Capture the cell that displays the provided text and extract its (X, Y) central coordinate. 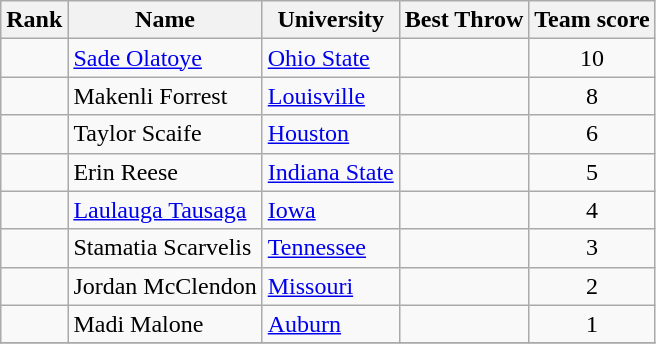
Erin Reese (165, 172)
10 (592, 58)
Name (165, 20)
4 (592, 210)
Team score (592, 20)
Jordan McClendon (165, 286)
Stamatia Scarvelis (165, 248)
8 (592, 96)
3 (592, 248)
Taylor Scaife (165, 134)
Best Throw (464, 20)
Ohio State (330, 58)
Rank (34, 20)
Houston (330, 134)
Sade Olatoye (165, 58)
Louisville (330, 96)
Indiana State (330, 172)
5 (592, 172)
Madi Malone (165, 324)
Laulauga Tausaga (165, 210)
University (330, 20)
Tennessee (330, 248)
Iowa (330, 210)
Makenli Forrest (165, 96)
Missouri (330, 286)
2 (592, 286)
Auburn (330, 324)
1 (592, 324)
6 (592, 134)
